Return [x, y] of the center of cell containing provided text 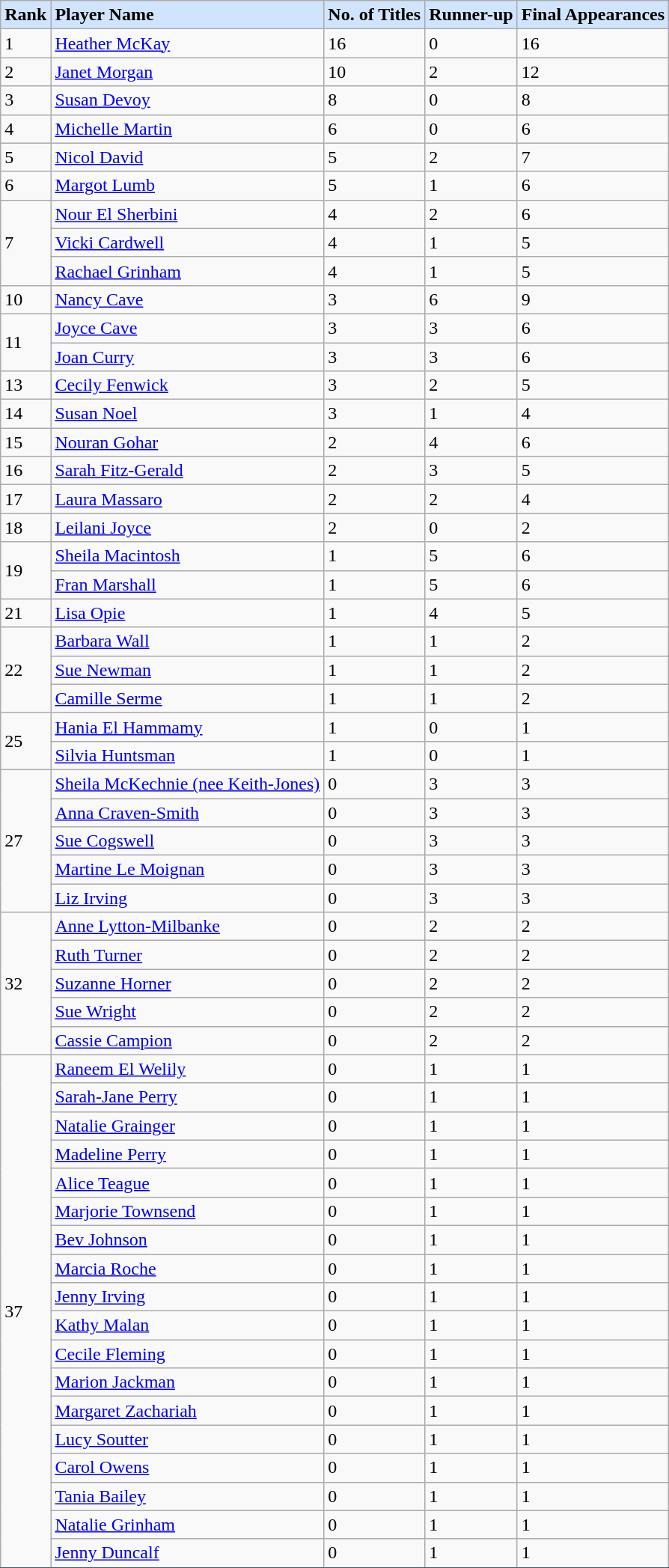
Susan Noel [187, 414]
Fran Marshall [187, 585]
Camille Serme [187, 698]
Liz Irving [187, 898]
Raneem El Welily [187, 1069]
Silvia Huntsman [187, 755]
Natalie Grinham [187, 1525]
Anna Craven-Smith [187, 812]
Heather McKay [187, 43]
22 [25, 670]
Alice Teague [187, 1183]
Bev Johnson [187, 1239]
Marjorie Townsend [187, 1211]
12 [593, 72]
15 [25, 442]
Sarah Fitz-Gerald [187, 471]
Cecile Fleming [187, 1354]
18 [25, 528]
37 [25, 1311]
Player Name [187, 15]
Runner-up [471, 15]
Marion Jackman [187, 1382]
Rank [25, 15]
Barbara Wall [187, 641]
Laura Massaro [187, 499]
Nancy Cave [187, 299]
Joyce Cave [187, 328]
19 [25, 570]
Janet Morgan [187, 72]
Margaret Zachariah [187, 1411]
Cecily Fenwick [187, 385]
Sarah-Jane Perry [187, 1097]
Joan Curry [187, 357]
Nicol David [187, 157]
Jenny Duncalf [187, 1553]
Nouran Gohar [187, 442]
Rachael Grinham [187, 271]
Kathy Malan [187, 1326]
32 [25, 983]
Sue Cogswell [187, 841]
Madeline Perry [187, 1154]
Marcia Roche [187, 1269]
Michelle Martin [187, 129]
Sheila Macintosh [187, 556]
Susan Devoy [187, 100]
Leilani Joyce [187, 528]
Anne Lytton-Milbanke [187, 927]
25 [25, 741]
Jenny Irving [187, 1297]
Sue Newman [187, 670]
Carol Owens [187, 1468]
Lucy Soutter [187, 1439]
Cassie Campion [187, 1040]
Nour El Sherbini [187, 214]
Ruth Turner [187, 955]
Tania Bailey [187, 1496]
Natalie Grainger [187, 1126]
Hania El Hammamy [187, 727]
Lisa Opie [187, 613]
21 [25, 613]
Martine Le Moignan [187, 870]
No. of Titles [374, 15]
14 [25, 414]
27 [25, 841]
13 [25, 385]
11 [25, 342]
Margot Lumb [187, 186]
Sheila McKechnie (nee Keith-Jones) [187, 784]
17 [25, 499]
Vicki Cardwell [187, 242]
9 [593, 299]
Suzanne Horner [187, 983]
Final Appearances [593, 15]
Sue Wright [187, 1012]
